Identify which cell holds the provided text, then report its (x, y) central coordinate. 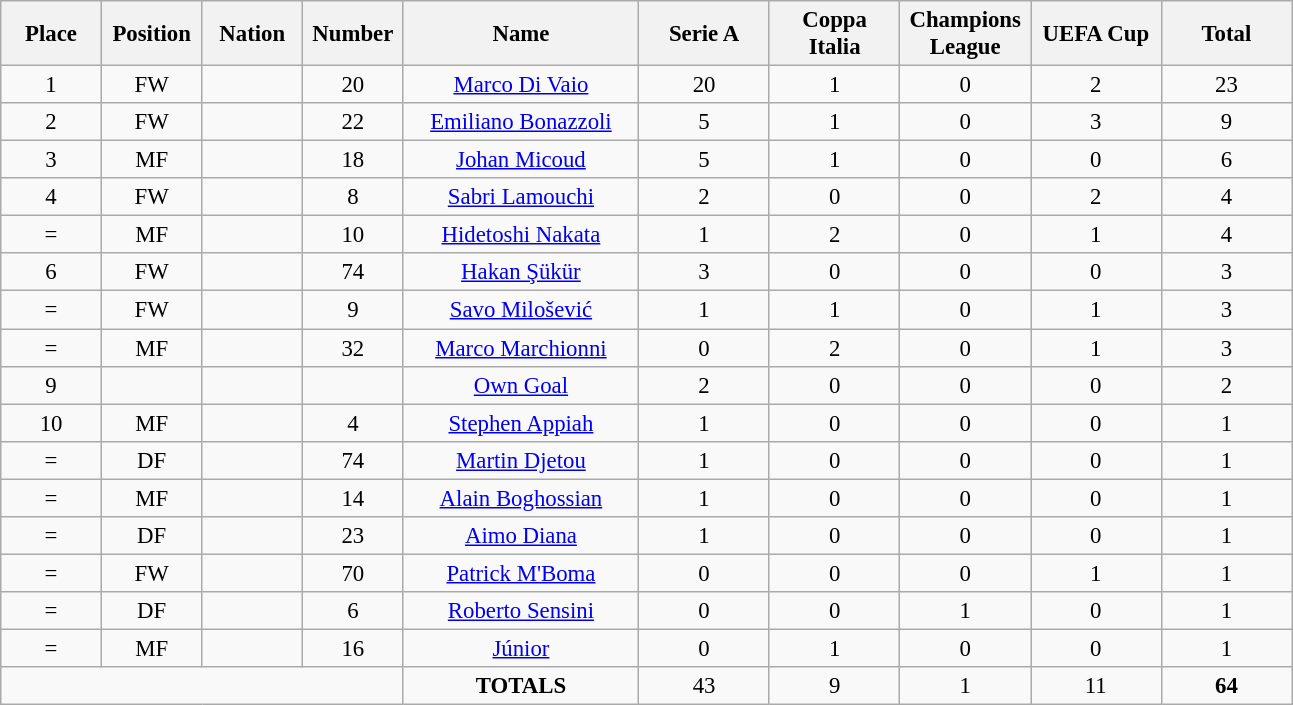
Emiliano Bonazzoli (521, 122)
18 (354, 160)
Hakan Şükür (521, 273)
Júnior (521, 648)
Savo Milošević (521, 310)
TOTALS (521, 686)
Champions League (966, 34)
Serie A (704, 34)
UEFA Cup (1096, 34)
Aimo Diana (521, 536)
64 (1226, 686)
Hidetoshi Nakata (521, 235)
22 (354, 122)
Marco Di Vaio (521, 85)
Total (1226, 34)
8 (354, 197)
Stephen Appiah (521, 423)
Position (152, 34)
Marco Marchionni (521, 348)
43 (704, 686)
Name (521, 34)
Sabri Lamouchi (521, 197)
14 (354, 498)
Number (354, 34)
11 (1096, 686)
Johan Micoud (521, 160)
Patrick M'Boma (521, 573)
Roberto Sensini (521, 611)
Nation (252, 34)
Place (52, 34)
Martin Djetou (521, 460)
70 (354, 573)
Coppa Italia (834, 34)
Alain Boghossian (521, 498)
32 (354, 348)
16 (354, 648)
Own Goal (521, 385)
